Find where the given text appears and provide that cell's center as [x, y] coordinate. 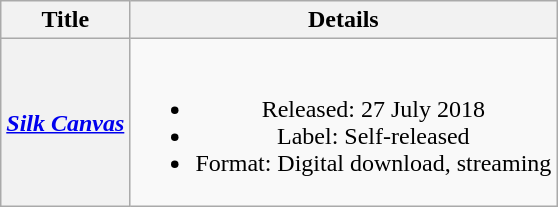
Silk Canvas [66, 122]
Details [344, 20]
Released: 27 July 2018Label: Self-releasedFormat: Digital download, streaming [344, 122]
Title [66, 20]
